Capture the cell that displays the provided text and extract its (X, Y) central coordinate. 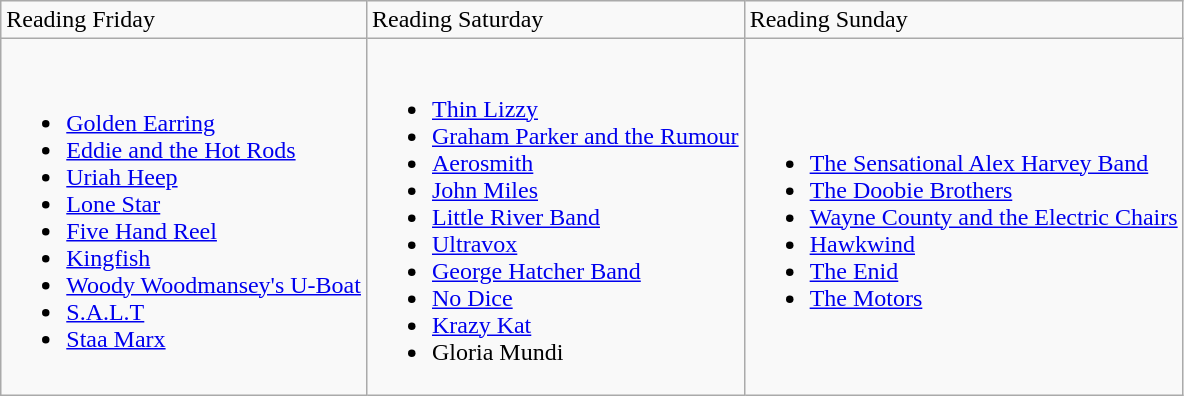
Reading Sunday (964, 20)
Golden EarringEddie and the Hot RodsUriah HeepLone StarFive Hand ReelKingfishWoody Woodmansey's U-BoatS.A.L.TStaa Marx (184, 217)
Thin LizzyGraham Parker and the RumourAerosmithJohn MilesLittle River BandUltravoxGeorge Hatcher BandNo DiceKrazy KatGloria Mundi (555, 217)
The Sensational Alex Harvey BandThe Doobie BrothersWayne County and the Electric ChairsHawkwindThe EnidThe Motors (964, 217)
Reading Friday (184, 20)
Reading Saturday (555, 20)
